Detect which cell encompasses the target text, then output its (X, Y) center coordinate. 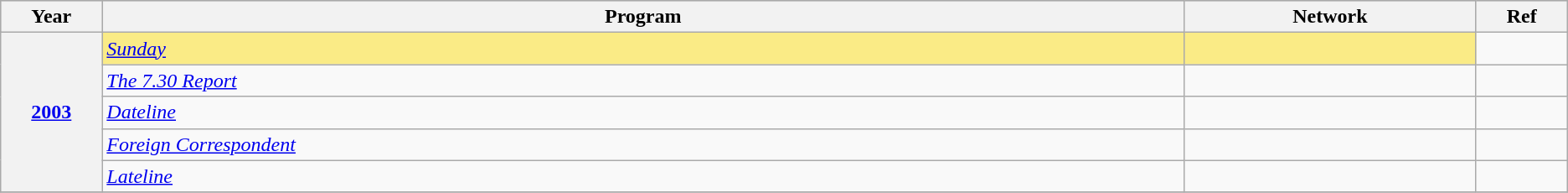
Program (643, 17)
Year (52, 17)
Ref (1521, 17)
Network (1330, 17)
2003 (52, 112)
The 7.30 Report (643, 81)
Lateline (643, 176)
Foreign Correspondent (643, 144)
Sunday (643, 49)
Dateline (643, 112)
